Locate the cell with the specified text and output its [X, Y] center coordinate. 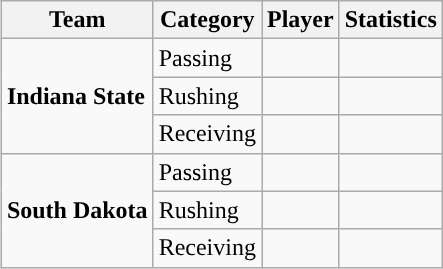
Team [77, 20]
Statistics [390, 20]
South Dakota [77, 210]
Category [207, 20]
Player [301, 20]
Indiana State [77, 96]
